Output the [x, y] coordinate of the center of the cell containing the given text.  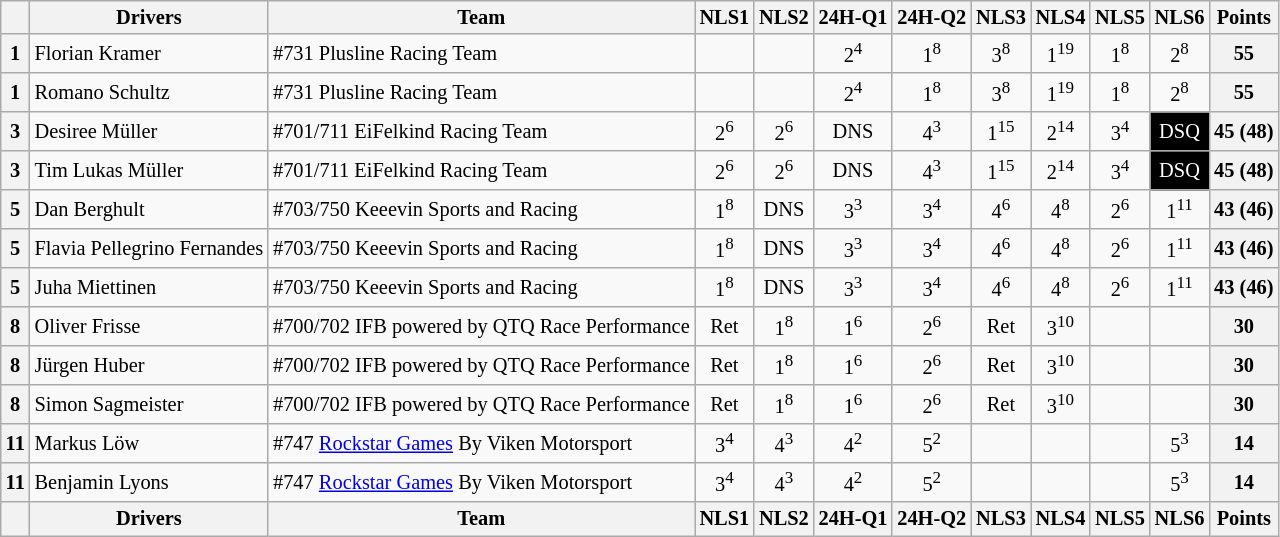
Oliver Frisse [149, 326]
Jürgen Huber [149, 366]
Dan Berghult [149, 210]
Flavia Pellegrino Fernandes [149, 248]
Benjamin Lyons [149, 482]
Markus Löw [149, 444]
Simon Sagmeister [149, 404]
Juha Miettinen [149, 288]
Florian Kramer [149, 54]
Desiree Müller [149, 132]
Romano Schultz [149, 92]
Tim Lukas Müller [149, 170]
